For the text-containing cell, return its midpoint in (X, Y) coordinate format. 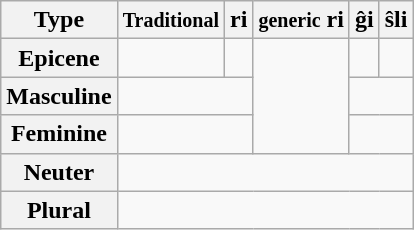
Traditional (170, 20)
Epicene (59, 58)
Plural (59, 210)
ĝi (364, 20)
ŝli (396, 20)
ri (238, 20)
Neuter (59, 172)
Masculine (59, 96)
Feminine (59, 134)
generic ri (302, 20)
Type (59, 20)
